Determine the (x, y) coordinate at the center of the cell enclosing the given text.  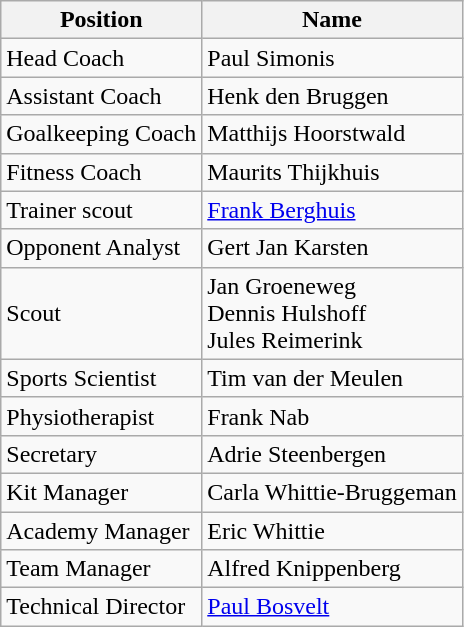
Frank Berghuis (332, 210)
Carla Whittie-Bruggeman (332, 492)
Maurits Thijkhuis (332, 172)
Scout (102, 313)
Henk den Bruggen (332, 96)
Paul Bosvelt (332, 607)
Eric Whittie (332, 531)
Secretary (102, 454)
Technical Director (102, 607)
Gert Jan Karsten (332, 248)
Sports Scientist (102, 378)
Fitness Coach (102, 172)
Paul Simonis (332, 58)
Trainer scout (102, 210)
Opponent Analyst (102, 248)
Goalkeeping Coach (102, 134)
Name (332, 20)
Head Coach (102, 58)
Alfred Knippenberg (332, 569)
Tim van der Meulen (332, 378)
Physiotherapist (102, 416)
Position (102, 20)
Jan Groeneweg Dennis Hulshoff Jules Reimerink (332, 313)
Academy Manager (102, 531)
Adrie Steenbergen (332, 454)
Team Manager (102, 569)
Matthijs Hoorstwald (332, 134)
Assistant Coach (102, 96)
Frank Nab (332, 416)
Kit Manager (102, 492)
